Scan for the cell matching the given text and deliver its (x, y) coordinate at center. 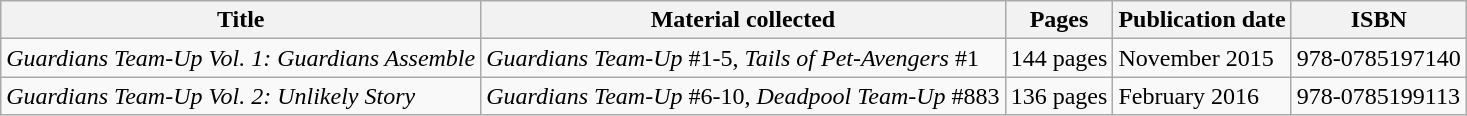
978-0785199113 (1378, 96)
February 2016 (1202, 96)
Guardians Team-Up #1-5, Tails of Pet-Avengers #1 (743, 58)
ISBN (1378, 20)
Publication date (1202, 20)
Guardians Team-Up #6-10, Deadpool Team-Up #883 (743, 96)
136 pages (1059, 96)
Pages (1059, 20)
Guardians Team-Up Vol. 2: Unlikely Story (241, 96)
Guardians Team-Up Vol. 1: Guardians Assemble (241, 58)
Title (241, 20)
978-0785197140 (1378, 58)
144 pages (1059, 58)
November 2015 (1202, 58)
Material collected (743, 20)
